Capture the cell that displays the provided text and extract its [X, Y] central coordinate. 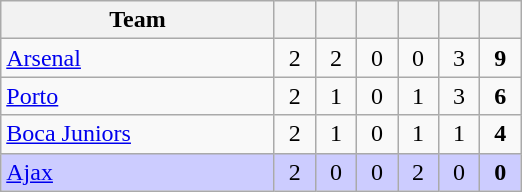
9 [500, 58]
Team [138, 20]
Arsenal [138, 58]
Ajax [138, 172]
Boca Juniors [138, 134]
4 [500, 134]
Porto [138, 96]
6 [500, 96]
